Extract the (X, Y) coordinate from the center of the cell holding the provided text.  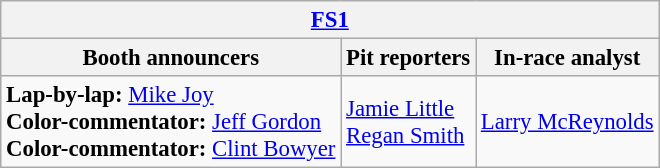
FS1 (330, 20)
Larry McReynolds (568, 122)
Booth announcers (171, 58)
In-race analyst (568, 58)
Jamie LittleRegan Smith (408, 122)
Lap-by-lap: Mike JoyColor-commentator: Jeff GordonColor-commentator: Clint Bowyer (171, 122)
Pit reporters (408, 58)
